Find where the given text appears and provide that cell's center as [X, Y] coordinate. 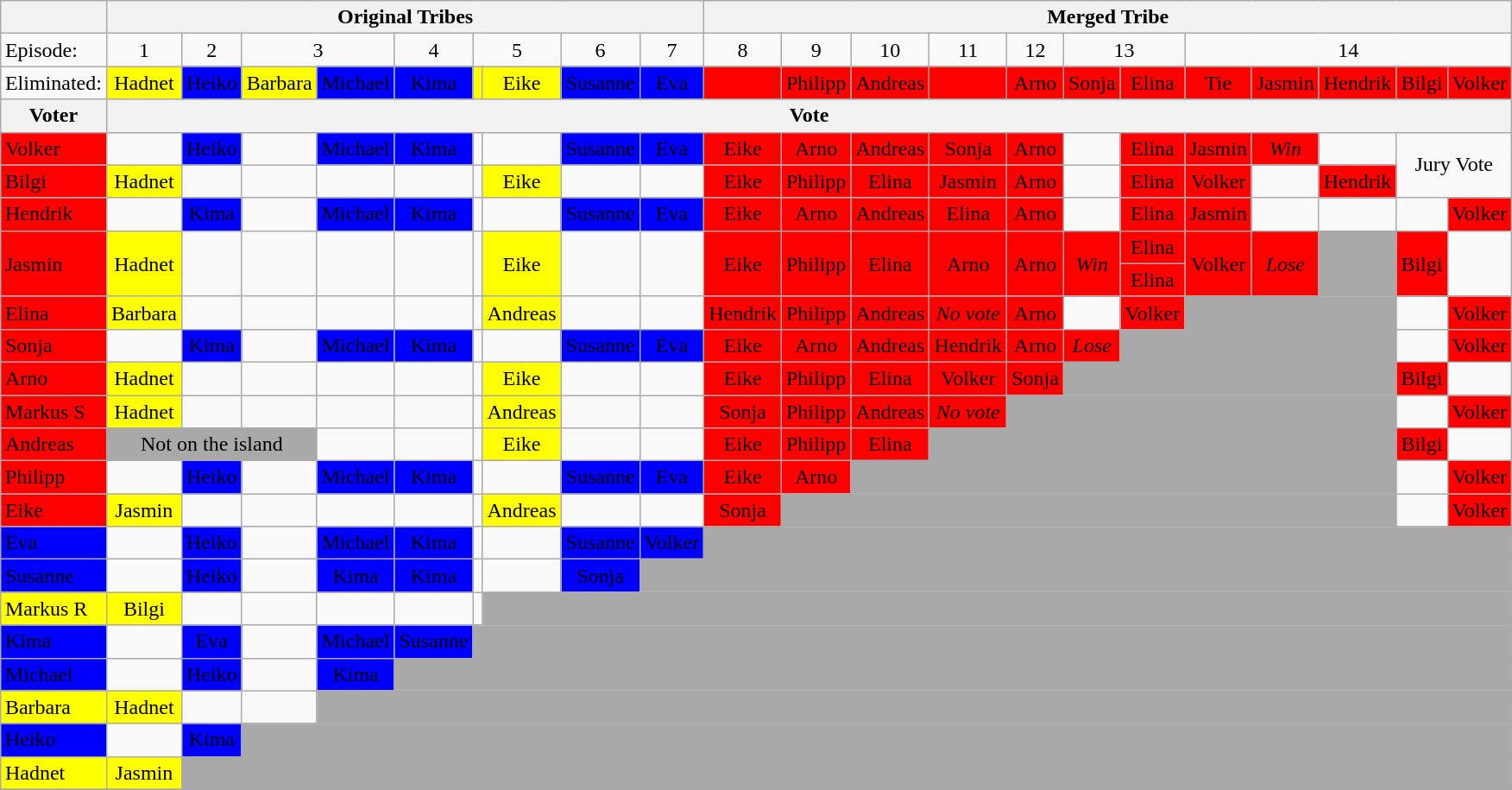
Merged Tribe [1108, 17]
Original Tribes [405, 17]
6 [601, 50]
1 [143, 50]
8 [743, 50]
10 [891, 50]
12 [1036, 50]
13 [1124, 50]
Not on the island [211, 445]
Jury Vote [1454, 165]
11 [968, 50]
Markus S [54, 412]
2 [211, 50]
9 [816, 50]
14 [1348, 50]
Vote [809, 116]
3 [318, 50]
7 [671, 50]
Markus R [54, 609]
4 [433, 50]
Eliminated: [54, 83]
Voter [54, 116]
Tie [1219, 83]
5 [517, 50]
Episode: [54, 50]
